Locate the cell with the specified text and output its (X, Y) center coordinate. 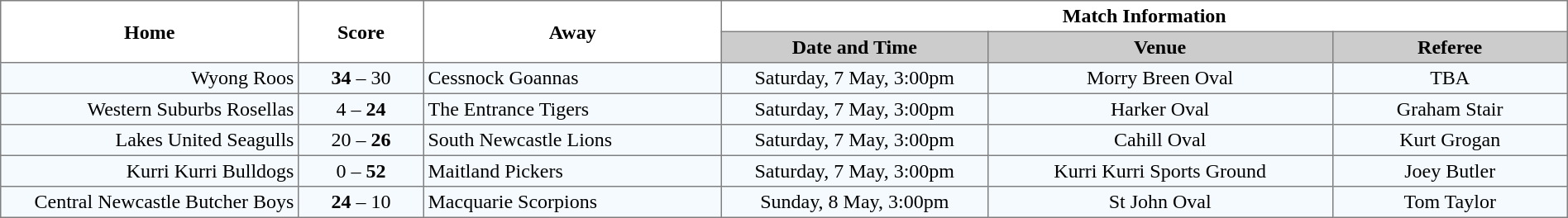
20 – 26 (361, 140)
Harker Oval (1159, 109)
Western Suburbs Rosellas (150, 109)
Kurri Kurri Sports Ground (1159, 171)
Tom Taylor (1450, 202)
The Entrance Tigers (572, 109)
0 – 52 (361, 171)
Graham Stair (1450, 109)
Joey Butler (1450, 171)
Macquarie Scorpions (572, 202)
Lakes United Seagulls (150, 140)
Kurri Kurri Bulldogs (150, 171)
Cessnock Goannas (572, 78)
Sunday, 8 May, 3:00pm (854, 202)
Referee (1450, 47)
24 – 10 (361, 202)
Away (572, 31)
Home (150, 31)
Morry Breen Oval (1159, 78)
St John Oval (1159, 202)
Kurt Grogan (1450, 140)
TBA (1450, 78)
Match Information (1145, 17)
Date and Time (854, 47)
Venue (1159, 47)
Score (361, 31)
Maitland Pickers (572, 171)
Wyong Roos (150, 78)
South Newcastle Lions (572, 140)
4 – 24 (361, 109)
Central Newcastle Butcher Boys (150, 202)
Cahill Oval (1159, 140)
34 – 30 (361, 78)
